Return the [X, Y] coordinate for the center point of the cell that contains the specified text.  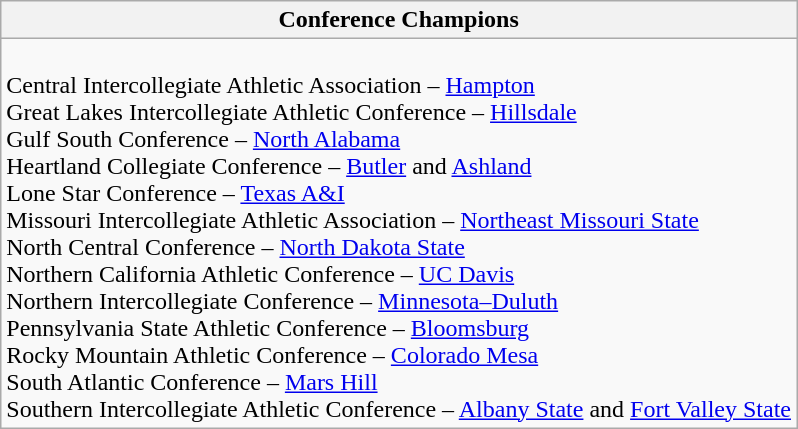
Conference Champions [399, 20]
